Output the [X, Y] coordinate of the center of the cell containing the given text.  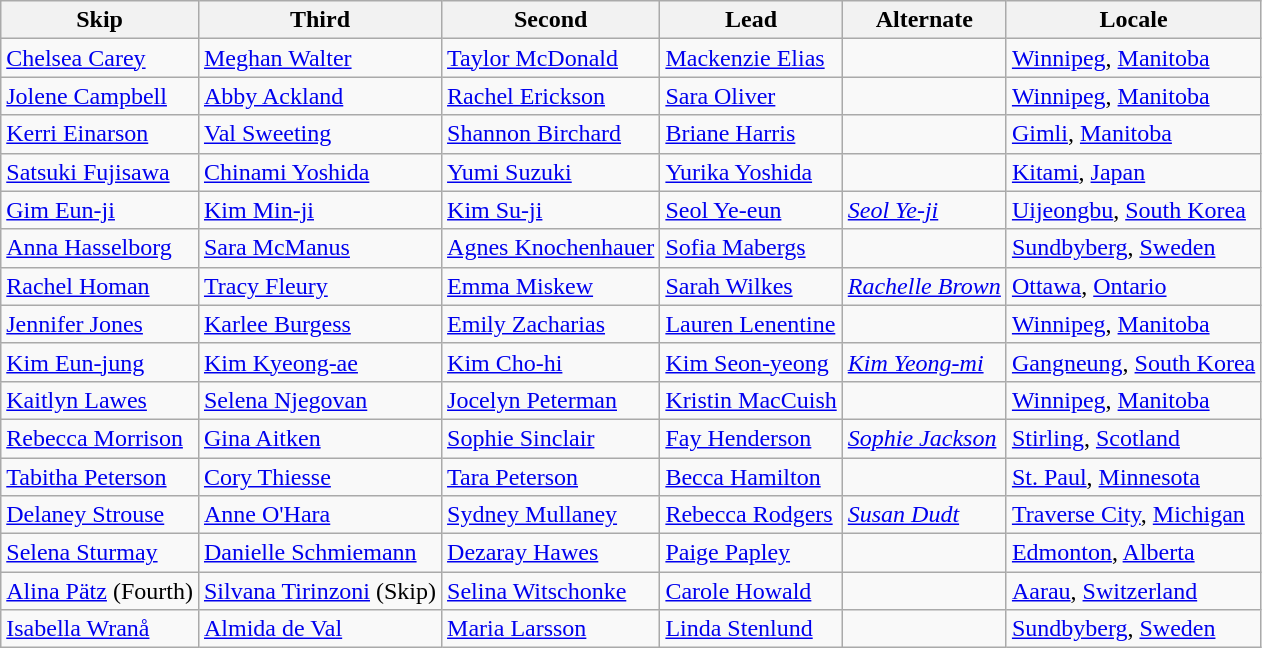
Agnes Knochenhauer [551, 248]
Cory Thiesse [320, 477]
Dezaray Hawes [551, 553]
Kaitlyn Lawes [100, 400]
Rachel Homan [100, 286]
Meghan Walter [320, 58]
Almida de Val [320, 629]
Seol Ye-ji [924, 210]
Alternate [924, 20]
Gim Eun-ji [100, 210]
Anne O'Hara [320, 515]
Selena Njegovan [320, 400]
Kerri Einarson [100, 134]
Aarau, Switzerland [1133, 591]
Chinami Yoshida [320, 172]
Fay Henderson [751, 438]
Sophie Sinclair [551, 438]
Becca Hamilton [751, 477]
Kim Min-ji [320, 210]
Selina Witschonke [551, 591]
Gangneung, South Korea [1133, 362]
Second [551, 20]
Sara McManus [320, 248]
Yurika Yoshida [751, 172]
Shannon Birchard [551, 134]
Kim Kyeong-ae [320, 362]
Mackenzie Elias [751, 58]
Silvana Tirinzoni (Skip) [320, 591]
Stirling, Scotland [1133, 438]
Sydney Mullaney [551, 515]
Kim Eun-jung [100, 362]
Kim Su-ji [551, 210]
Gimli, Manitoba [1133, 134]
Jolene Campbell [100, 96]
Anna Hasselborg [100, 248]
Abby Ackland [320, 96]
Sophie Jackson [924, 438]
Kitami, Japan [1133, 172]
Tara Peterson [551, 477]
Maria Larsson [551, 629]
Alina Pätz (Fourth) [100, 591]
Lauren Lenentine [751, 324]
Uijeongbu, South Korea [1133, 210]
St. Paul, Minnesota [1133, 477]
Rebecca Morrison [100, 438]
Lead [751, 20]
Skip [100, 20]
Yumi Suzuki [551, 172]
Delaney Strouse [100, 515]
Chelsea Carey [100, 58]
Kim Seon-yeong [751, 362]
Edmonton, Alberta [1133, 553]
Danielle Schmiemann [320, 553]
Gina Aitken [320, 438]
Traverse City, Michigan [1133, 515]
Tracy Fleury [320, 286]
Kim Cho-hi [551, 362]
Isabella Wranå [100, 629]
Kim Yeong-mi [924, 362]
Paige Papley [751, 553]
Ottawa, Ontario [1133, 286]
Jennifer Jones [100, 324]
Emma Miskew [551, 286]
Rachelle Brown [924, 286]
Satsuki Fujisawa [100, 172]
Sara Oliver [751, 96]
Carole Howald [751, 591]
Susan Dudt [924, 515]
Third [320, 20]
Tabitha Peterson [100, 477]
Rachel Erickson [551, 96]
Linda Stenlund [751, 629]
Val Sweeting [320, 134]
Locale [1133, 20]
Jocelyn Peterman [551, 400]
Emily Zacharias [551, 324]
Sofia Mabergs [751, 248]
Karlee Burgess [320, 324]
Seol Ye-eun [751, 210]
Selena Sturmay [100, 553]
Rebecca Rodgers [751, 515]
Briane Harris [751, 134]
Taylor McDonald [551, 58]
Sarah Wilkes [751, 286]
Kristin MacCuish [751, 400]
